Return [X, Y] of the center of cell containing provided text 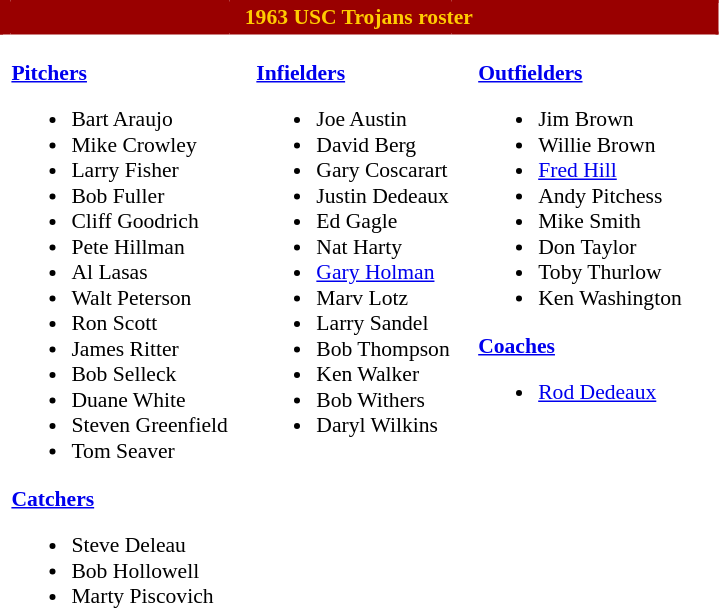
1963 USC Trojans roster [360, 18]
